Return the (x, y) coordinate for the center point of the cell that contains the specified text.  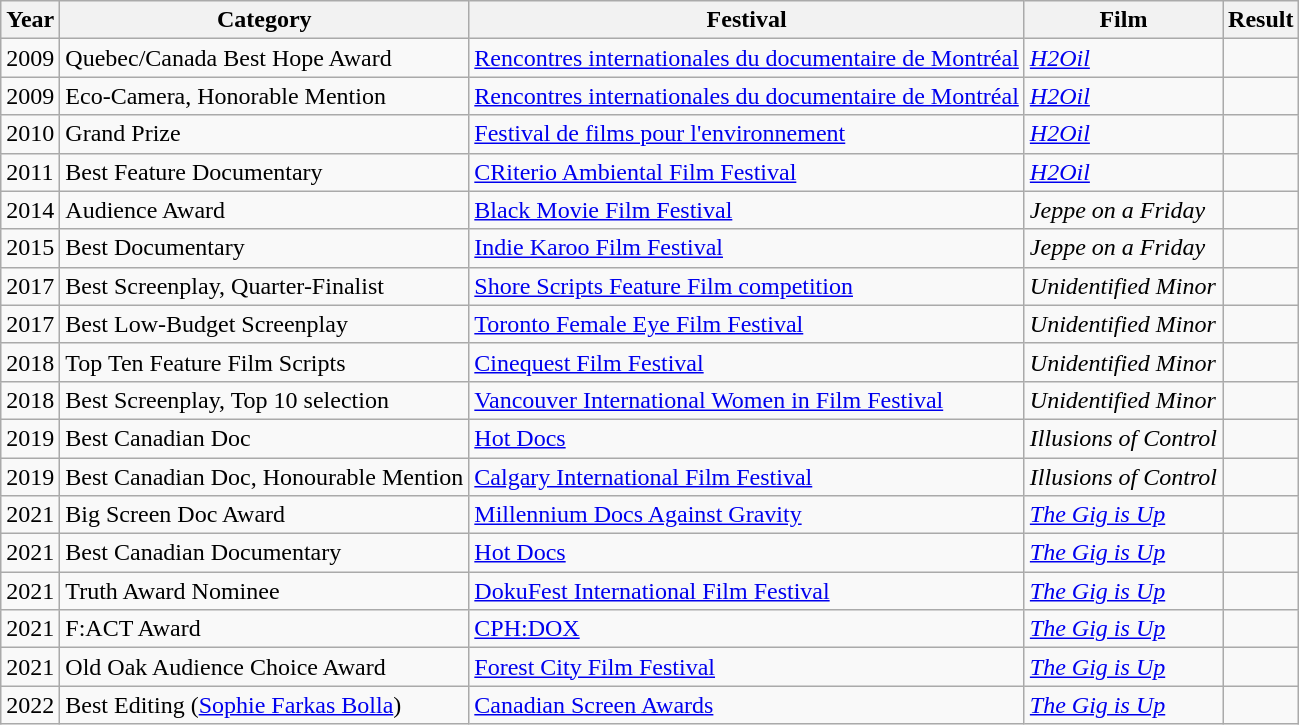
Festival (747, 20)
2014 (30, 210)
Big Screen Doc Award (264, 515)
Best Feature Documentary (264, 172)
Toronto Female Eye Film Festival (747, 324)
DokuFest International Film Festival (747, 591)
Quebec/Canada Best Hope Award (264, 58)
Audience Award (264, 210)
Shore Scripts Feature Film competition (747, 286)
Forest City Film Festival (747, 667)
Eco-Camera, Honorable Mention (264, 96)
CRiterio Ambiental Film Festival (747, 172)
2022 (30, 705)
Truth Award Nominee (264, 591)
Black Movie Film Festival (747, 210)
Grand Prize (264, 134)
Millennium Docs Against Gravity (747, 515)
Indie Karoo Film Festival (747, 248)
Top Ten Feature Film Scripts (264, 362)
Cinequest Film Festival (747, 362)
2011 (30, 172)
Canadian Screen Awards (747, 705)
Calgary International Film Festival (747, 477)
Vancouver International Women in Film Festival (747, 400)
F:ACT Award (264, 629)
Old Oak Audience Choice Award (264, 667)
Category (264, 20)
Result (1261, 20)
Best Documentary (264, 248)
Best Low-Budget Screenplay (264, 324)
CPH:DOX (747, 629)
Film (1123, 20)
2015 (30, 248)
Best Editing (Sophie Farkas Bolla) (264, 705)
Best Canadian Doc (264, 438)
Best Screenplay, Quarter-Finalist (264, 286)
2010 (30, 134)
Festival de films pour l'environnement (747, 134)
Best Canadian Doc, Honourable Mention (264, 477)
Year (30, 20)
Best Canadian Documentary (264, 553)
Best Screenplay, Top 10 selection (264, 400)
